Determine the (x, y) coordinate at the center of the cell enclosing the given text.  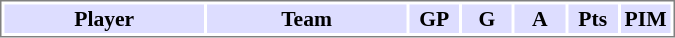
Team (306, 18)
PIM (646, 18)
Pts (593, 18)
Player (104, 18)
G (487, 18)
A (540, 18)
GP (434, 18)
